Scan for the cell matching the given text and deliver its [x, y] coordinate at center. 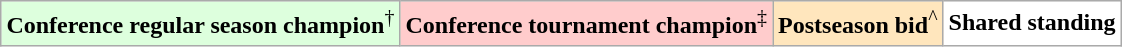
Conference tournament champion‡ [586, 24]
Conference regular season champion† [200, 24]
Postseason bid^ [858, 24]
Shared standing [1032, 24]
